Capture the cell that displays the provided text and extract its (X, Y) central coordinate. 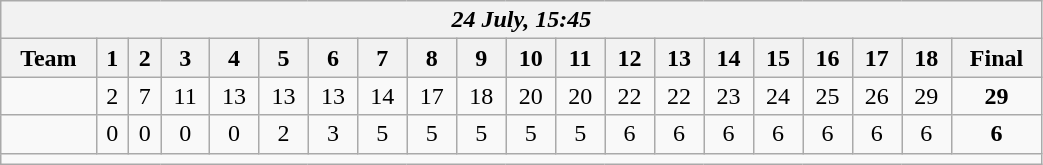
23 (728, 96)
15 (778, 58)
1 (112, 58)
4 (234, 58)
24 July, 15:45 (522, 20)
8 (432, 58)
12 (630, 58)
24 (778, 96)
16 (828, 58)
9 (482, 58)
25 (828, 96)
Team (48, 58)
10 (530, 58)
26 (876, 96)
Final (996, 58)
